Capture the cell that displays the provided text and extract its [X, Y] central coordinate. 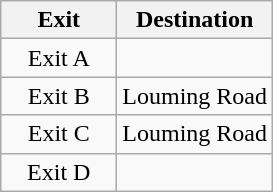
Exit [59, 20]
Exit C [59, 134]
Exit A [59, 58]
Exit D [59, 172]
Destination [195, 20]
Exit B [59, 96]
